Capture the cell that displays the provided text and extract its (x, y) central coordinate. 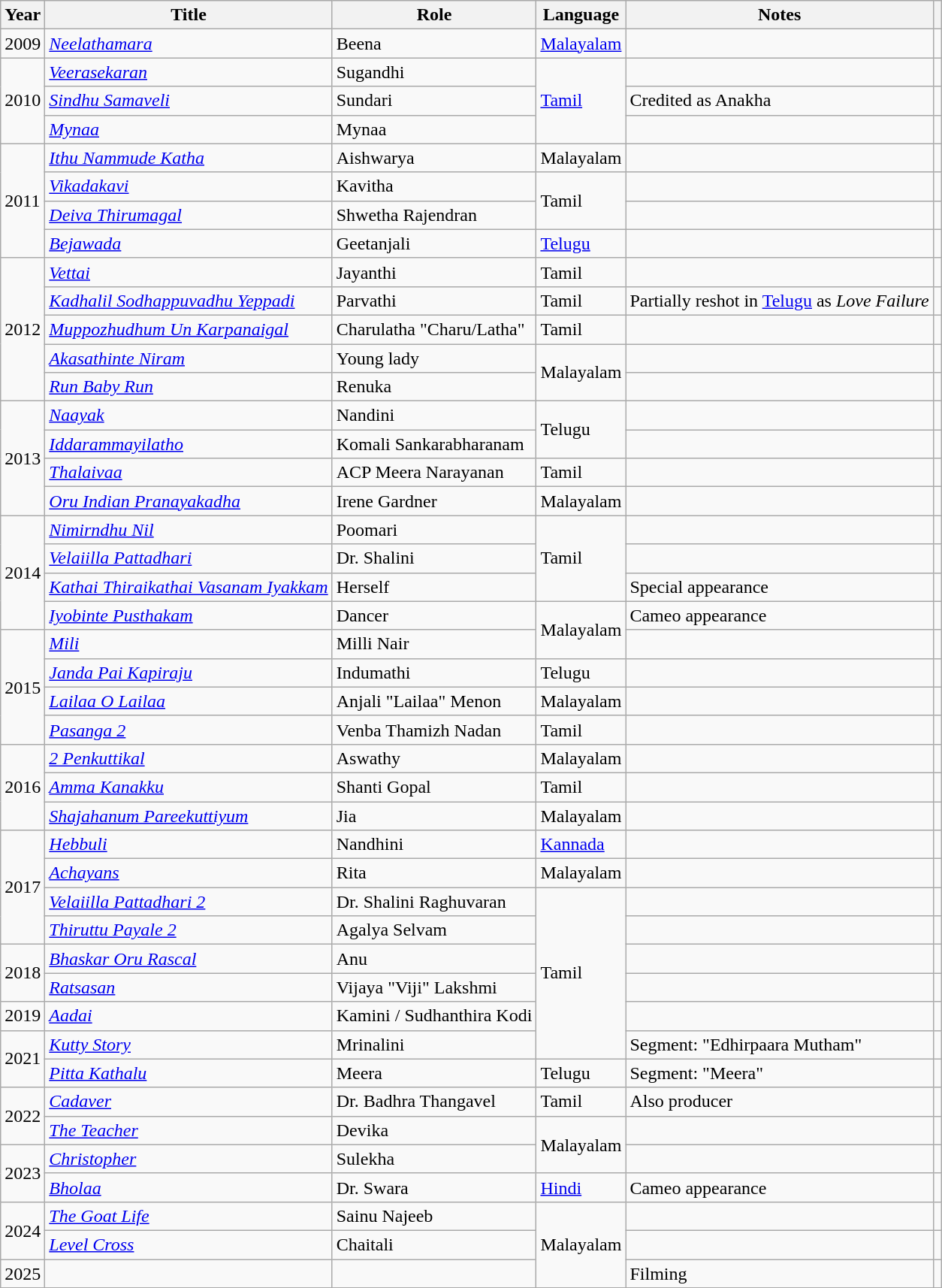
Cadaver (189, 1102)
Bhaskar Oru Rascal (189, 959)
Akasathinte Niram (189, 358)
Sulekha (434, 1159)
2011 (23, 201)
Hebbuli (189, 845)
2017 (23, 887)
Milli Nair (434, 644)
Vijaya "Viji" Lakshmi (434, 987)
Chaitali (434, 1244)
Geetanjali (434, 243)
Naayak (189, 416)
Dancer (434, 615)
Muppozhudhum Un Karpanaigal (189, 329)
Kavitha (434, 186)
The Teacher (189, 1130)
Jia (434, 815)
Jayanthi (434, 272)
Vettai (189, 272)
Also producer (780, 1102)
Beena (434, 44)
Kathai Thiraikathai Vasanam Iyakkam (189, 587)
ACP Meera Narayanan (434, 473)
Run Baby Run (189, 387)
2015 (23, 687)
Sainu Najeeb (434, 1216)
Velaiilla Pattadhari (189, 558)
Christopher (189, 1159)
Janda Pai Kapiraju (189, 673)
Thalaivaa (189, 473)
Parvathi (434, 301)
Lailaa O Lailaa (189, 701)
Amma Kanakku (189, 787)
Achayans (189, 873)
Segment: "Meera" (780, 1073)
Year (23, 15)
Sugandhi (434, 72)
Indumathi (434, 673)
Aswathy (434, 758)
Agalya Selvam (434, 930)
Pitta Kathalu (189, 1073)
Iddarammayilatho (189, 444)
Bejawada (189, 243)
Veerasekaran (189, 72)
2014 (23, 573)
2010 (23, 101)
Anjali "Lailaa" Menon (434, 701)
Mili (189, 644)
Meera (434, 1073)
Dr. Shalini (434, 558)
Rita (434, 873)
Neelathamara (189, 44)
Kannada (581, 845)
Dr. Swara (434, 1187)
2024 (23, 1230)
Sindhu Samaveli (189, 101)
2016 (23, 787)
Kutty Story (189, 1045)
Iyobinte Pusthakam (189, 615)
2013 (23, 458)
2018 (23, 973)
Hindi (581, 1187)
The Goat Life (189, 1216)
Thiruttu Payale 2 (189, 930)
Filming (780, 1274)
Notes (780, 15)
2009 (23, 44)
Devika (434, 1130)
Nimirndhu Nil (189, 530)
2022 (23, 1116)
Charulatha "Charu/Latha" (434, 329)
Segment: "Edhirpaara Mutham" (780, 1045)
2021 (23, 1059)
Renuka (434, 387)
Dr. Shalini Raghuvaran (434, 902)
Level Cross (189, 1244)
Aadai (189, 1016)
Venba Thamizh Nadan (434, 730)
Dr. Badhra Thangavel (434, 1102)
Shwetha Rajendran (434, 215)
Ithu Nammude Katha (189, 158)
Komali Sankarabharanam (434, 444)
Title (189, 15)
Vikadakavi (189, 186)
Herself (434, 587)
Shajahanum Pareekuttiyum (189, 815)
Nandini (434, 416)
Mrinalini (434, 1045)
2023 (23, 1173)
Aishwarya (434, 158)
Language (581, 15)
Bholaa (189, 1187)
Velaiilla Pattadhari 2 (189, 902)
Sundari (434, 101)
Young lady (434, 358)
Pasanga 2 (189, 730)
Irene Gardner (434, 501)
Shanti Gopal (434, 787)
Poomari (434, 530)
Deiva Thirumagal (189, 215)
2012 (23, 329)
2025 (23, 1274)
2019 (23, 1016)
Anu (434, 959)
Role (434, 15)
Kamini / Sudhanthira Kodi (434, 1016)
Ratsasan (189, 987)
Kadhalil Sodhappuvadhu Yeppadi (189, 301)
Oru Indian Pranayakadha (189, 501)
Credited as Anakha (780, 101)
Partially reshot in Telugu as Love Failure (780, 301)
Special appearance (780, 587)
Nandhini (434, 845)
2 Penkuttikal (189, 758)
